From the cell containing the given text, extract its center point as (x, y) coordinate. 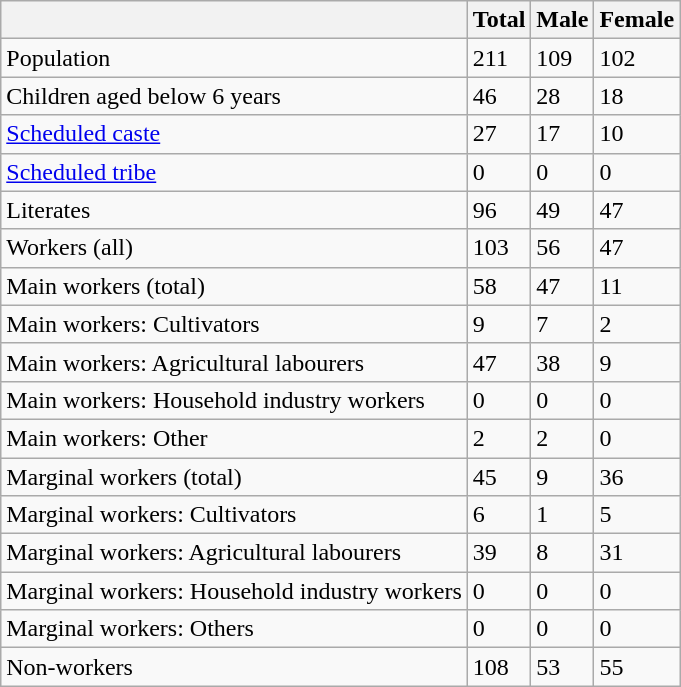
49 (562, 210)
Workers (all) (234, 248)
38 (562, 362)
Female (637, 20)
28 (562, 96)
Scheduled caste (234, 134)
Marginal workers: Others (234, 629)
58 (499, 286)
55 (637, 667)
45 (499, 477)
39 (499, 553)
6 (499, 515)
Children aged below 6 years (234, 96)
108 (499, 667)
211 (499, 58)
53 (562, 667)
Main workers: Agricultural labourers (234, 362)
7 (562, 324)
8 (562, 553)
Scheduled tribe (234, 172)
56 (562, 248)
11 (637, 286)
Literates (234, 210)
Total (499, 20)
1 (562, 515)
Main workers: Household industry workers (234, 400)
Main workers: Other (234, 438)
Marginal workers: Household industry workers (234, 591)
17 (562, 134)
96 (499, 210)
31 (637, 553)
Non-workers (234, 667)
46 (499, 96)
102 (637, 58)
Marginal workers: Cultivators (234, 515)
27 (499, 134)
Population (234, 58)
10 (637, 134)
36 (637, 477)
Marginal workers (total) (234, 477)
109 (562, 58)
Male (562, 20)
Main workers (total) (234, 286)
5 (637, 515)
18 (637, 96)
Main workers: Cultivators (234, 324)
Marginal workers: Agricultural labourers (234, 553)
103 (499, 248)
